Find where the given text appears and provide that cell's center as (x, y) coordinate. 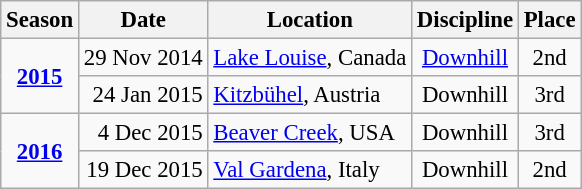
29 Nov 2014 (143, 58)
Place (549, 20)
Date (143, 20)
2015 (40, 76)
Kitzbühel, Austria (310, 95)
24 Jan 2015 (143, 95)
2016 (40, 152)
4 Dec 2015 (143, 133)
19 Dec 2015 (143, 170)
Discipline (466, 20)
Season (40, 20)
Location (310, 20)
Beaver Creek, USA (310, 133)
Lake Louise, Canada (310, 58)
Val Gardena, Italy (310, 170)
